Search for the cell housing the specified text and yield its (X, Y) center coordinate. 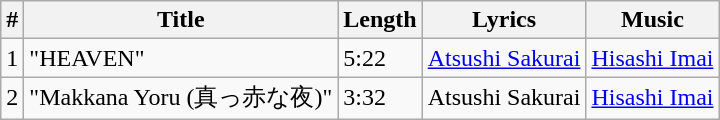
# (12, 20)
3:32 (380, 98)
5:22 (380, 58)
Title (181, 20)
1 (12, 58)
Lyrics (504, 20)
"HEAVEN" (181, 58)
"Makkana Yoru (真っ赤な夜)" (181, 98)
2 (12, 98)
Music (652, 20)
Length (380, 20)
